Return the [x, y] coordinate for the center point of the cell that contains the specified text.  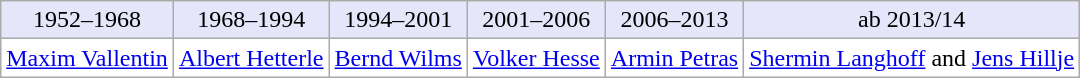
ab 2013/14 [912, 20]
Albert Hetterle [251, 58]
1968–1994 [251, 20]
1952–1968 [88, 20]
Maxim Vallentin [88, 58]
Bernd Wilms [398, 58]
2001–2006 [536, 20]
Shermin Langhoff and Jens Hillje [912, 58]
2006–2013 [674, 20]
Armin Petras [674, 58]
1994–2001 [398, 20]
Volker Hesse [536, 58]
